Scan for the cell matching the given text and deliver its [X, Y] coordinate at center. 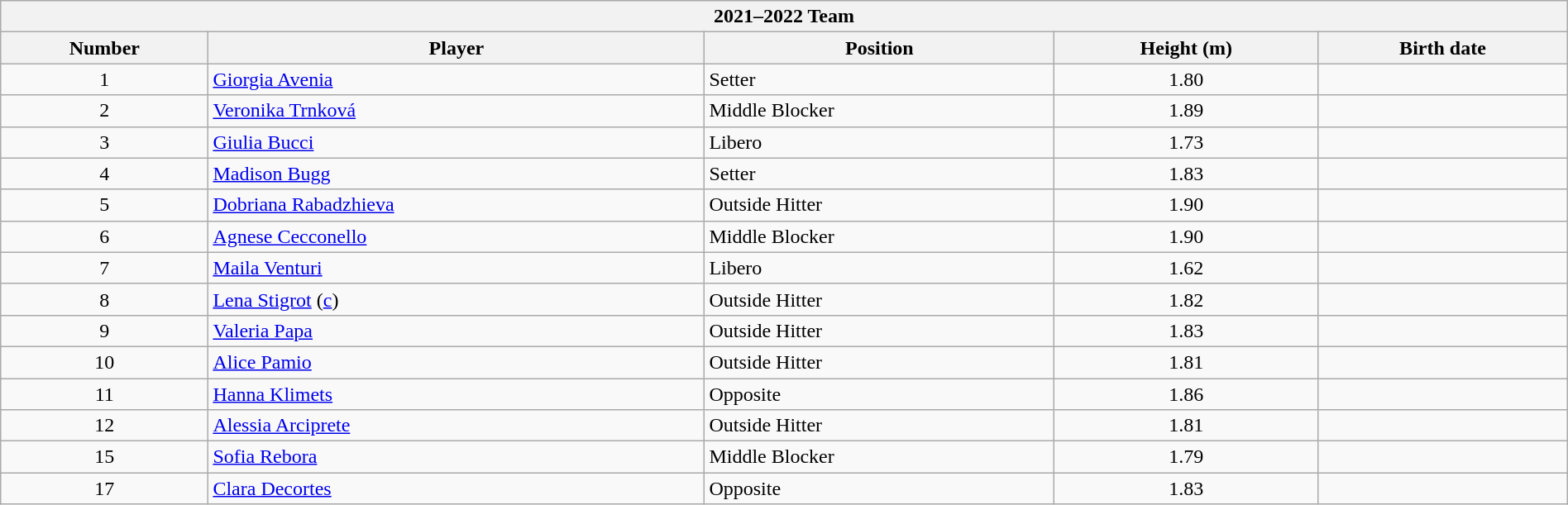
Hanna Klimets [457, 394]
Valeria Papa [457, 331]
1.89 [1186, 111]
Position [880, 48]
12 [104, 426]
Madison Bugg [457, 174]
6 [104, 236]
3 [104, 142]
Agnese Cecconello [457, 236]
1.86 [1186, 394]
1.62 [1186, 268]
Birth date [1443, 48]
2021–2022 Team [784, 17]
17 [104, 488]
Number [104, 48]
8 [104, 299]
7 [104, 268]
Player [457, 48]
Alessia Arciprete [457, 426]
Sofia Rebora [457, 457]
Giulia Bucci [457, 142]
11 [104, 394]
1 [104, 79]
Maila Venturi [457, 268]
Alice Pamio [457, 362]
Giorgia Avenia [457, 79]
1.80 [1186, 79]
Height (m) [1186, 48]
1.82 [1186, 299]
Dobriana Rabadzhieva [457, 205]
1.73 [1186, 142]
15 [104, 457]
2 [104, 111]
5 [104, 205]
1.79 [1186, 457]
Veronika Trnková [457, 111]
10 [104, 362]
9 [104, 331]
Lena Stigrot (c) [457, 299]
Clara Decortes [457, 488]
4 [104, 174]
